For the text-containing cell, return its midpoint in (x, y) coordinate format. 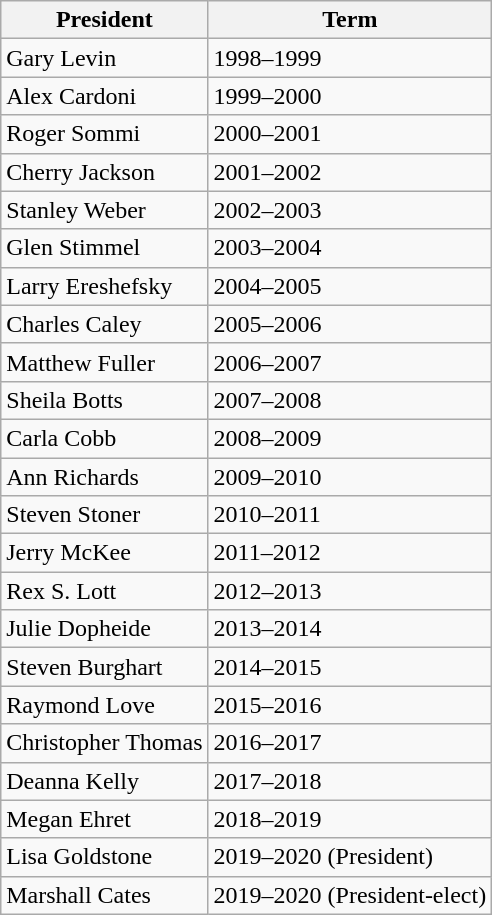
1999–2000 (350, 96)
2009–2010 (350, 477)
2010–2011 (350, 515)
Steven Stoner (104, 515)
Glen Stimmel (104, 248)
2012–2013 (350, 591)
Alex Cardoni (104, 96)
2013–2014 (350, 629)
Rex S. Lott (104, 591)
Roger Sommi (104, 134)
2006–2007 (350, 362)
Jerry McKee (104, 553)
2011–2012 (350, 553)
Cherry Jackson (104, 172)
Term (350, 20)
2007–2008 (350, 400)
2018–2019 (350, 819)
2003–2004 (350, 248)
Ann Richards (104, 477)
2017–2018 (350, 781)
2014–2015 (350, 667)
2000–2001 (350, 134)
2019–2020 (President) (350, 857)
Megan Ehret (104, 819)
Larry Ereshefsky (104, 286)
Matthew Fuller (104, 362)
2008–2009 (350, 438)
2015–2016 (350, 705)
2005–2006 (350, 324)
President (104, 20)
Steven Burghart (104, 667)
2004–2005 (350, 286)
Deanna Kelly (104, 781)
Carla Cobb (104, 438)
Sheila Botts (104, 400)
Marshall Cates (104, 895)
Julie Dopheide (104, 629)
Christopher Thomas (104, 743)
Charles Caley (104, 324)
2002–2003 (350, 210)
Gary Levin (104, 58)
2019–2020 (President-elect) (350, 895)
Raymond Love (104, 705)
2016–2017 (350, 743)
Lisa Goldstone (104, 857)
2001–2002 (350, 172)
1998–1999 (350, 58)
Stanley Weber (104, 210)
